Detect which cell encompasses the target text, then output its [x, y] center coordinate. 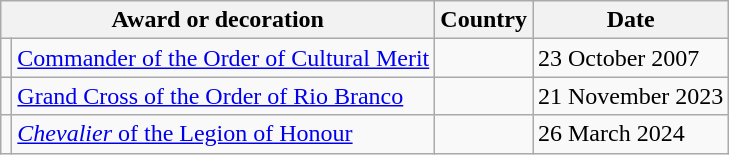
Award or decoration [218, 20]
Grand Cross of the Order of Rio Branco [224, 96]
Commander of the Order of Cultural Merit [224, 58]
Date [630, 20]
26 March 2024 [630, 134]
Chevalier of the Legion of Honour [224, 134]
21 November 2023 [630, 96]
23 October 2007 [630, 58]
Country [484, 20]
